Identify which cell holds the provided text, then report its [x, y] central coordinate. 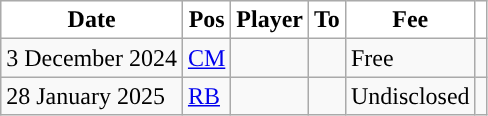
Date [92, 20]
Free [410, 58]
To [328, 20]
Player [270, 20]
28 January 2025 [92, 96]
RB [206, 96]
Pos [206, 20]
CM [206, 58]
Fee [410, 20]
3 December 2024 [92, 58]
Undisclosed [410, 96]
